Determine the (x, y) coordinate at the center of the cell enclosing the given text.  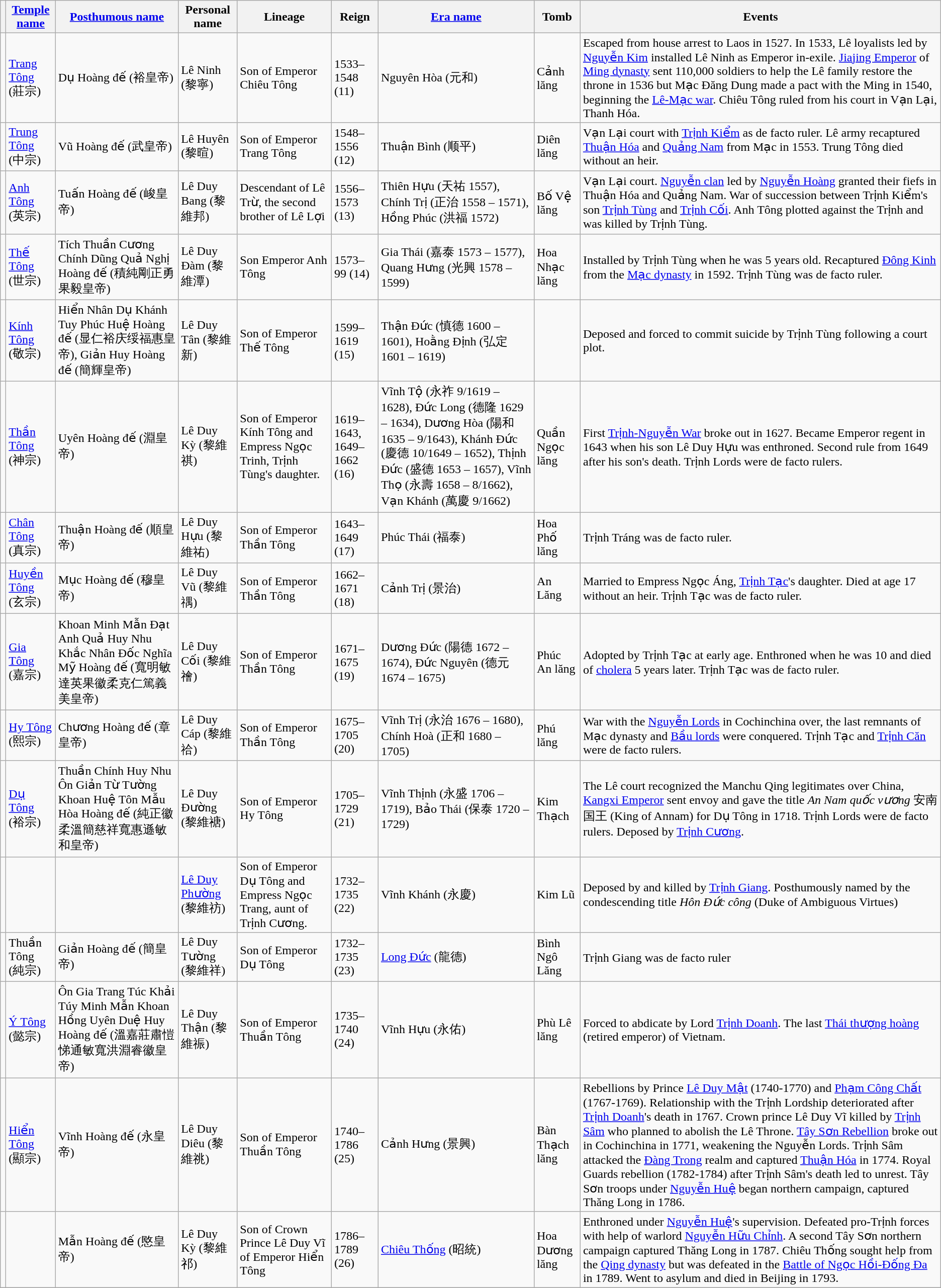
1556–1573 (13) (355, 202)
Deposed by and killed by Trịnh Giang. Posthumously named by the condescending title Hôn Đức công (Duke of Ambiguous Virtues) (760, 895)
Chân Tông (真宗) (31, 538)
Dương Đức (陽德 1672 – 1674), Đức Nguyên (德元 1674 – 1675) (456, 662)
Lê Duy Đường (黎維禟) (208, 808)
Thế Tông (世宗) (31, 266)
Hoa Dương lăng (557, 1250)
Lê Duy Tường (黎維祥) (208, 957)
Thiên Hựu (天祐 1557), Chính Trị (正治 1558 – 1571), Hồng Phúc (洪福 1572) (456, 202)
Lê Duy Phường (黎維祊) (208, 895)
Vĩnh Khánh (永慶) (456, 895)
Hiển Tông (顯宗) (31, 1145)
Long Đức (龍德) (456, 957)
Vĩnh Hoàng đế (永皇帝) (117, 1145)
Forced to abdicate by Lord Trịnh Doanh. The last Thái thượng hoàng (retired emperor) of Vietnam. (760, 1030)
Trịnh Giang was de facto ruler (760, 957)
Huyền Tông (玄宗) (31, 588)
Dụ Hoàng đế (裕皇帝) (117, 78)
Tuấn Hoàng đế (峻皇帝) (117, 202)
An Lăng (557, 588)
Lê Duy Đàm (黎維潭) (208, 266)
Trung Tông (中宗) (31, 147)
Son of Emperor Dụ Tông (285, 957)
Lê Ninh (黎寧) (208, 78)
1705–1729 (21) (355, 808)
Events (760, 17)
1548–1556 (12) (355, 147)
Kim Lũ (557, 895)
Thận Đức (慎德 1600 – 1601), Hoằng Định (弘定 1601 – 1619) (456, 341)
Lê Duy Bang (黎維邦) (208, 202)
Lê Duy Cáp (黎維祫) (208, 735)
1740–1786 (25) (355, 1145)
Giản Hoàng đế (簡皇帝) (117, 957)
Vĩnh Trị (永治 1676 – 1680), Chính Hoà (正和 1680 – 1705) (456, 735)
Kim Thạch (557, 808)
1671–1675 (19) (355, 662)
Thần Tông (神宗) (31, 447)
Mẫn Hoàng đế (愍皇帝) (117, 1250)
Posthumous name (117, 17)
Thuần Chính Huy Nhu Ôn Giản Từ Tường Khoan Huệ Tôn Mẫu Hòa Hoàng đế (純正徽柔溫簡慈祥寬惠遜敏和皇帝) (117, 808)
Hoa Nhạc lăng (557, 266)
Vũ Hoàng đế (武皇帝) (117, 147)
Cảnh Hưng (景興) (456, 1145)
1732–1735 (23) (355, 957)
Trịnh Tráng was de facto ruler. (760, 538)
Phúc Thái (福泰) (456, 538)
Diên lăng (557, 147)
1643–1649 (17) (355, 538)
Reign (355, 17)
Cảnh lăng (557, 78)
Vĩnh Thịnh (永盛 1706 – 1719), Bảo Thái (保泰 1720 – 1729) (456, 808)
Phú lăng (557, 735)
Son of Emperor Hy Tông (285, 808)
Lê Huyên (黎暄) (208, 147)
Vạn Lại court with Trịnh Kiểm as de facto ruler. Lê army recaptured Thuận Hóa and Quảng Nam from Mạc in 1553. Trung Tông died without an heir. (760, 147)
Hy Tông (熙宗) (31, 735)
Nguyên Hòa (元和) (456, 78)
Deposed and forced to commit suicide by Trịnh Tùng following a court plot. (760, 341)
1619–1643, 1649–1662 (16) (355, 447)
Bàn Thạch lăng (557, 1145)
Vĩnh Hựu (永佑) (456, 1030)
Anh Tông (英宗) (31, 202)
Hoa Phố lăng (557, 538)
Trang Tông (莊宗) (31, 78)
Descendant of Lê Trừ, the second brother of Lê Lợi (285, 202)
Bình Ngô Lăng (557, 957)
Married to Empress Ngọc Áng, Trịnh Tạc's daughter. Died at age 17 without an heir. Trịnh Tạc was de facto ruler. (760, 588)
1599–1619 (15) (355, 341)
Lê Duy Tân (黎維新) (208, 341)
Ý Tông (懿宗) (31, 1030)
Son of Emperor Dụ Tông and Empress Ngọc Trang, aunt of Trịnh Cương. (285, 895)
1675–1705 (20) (355, 735)
Lê Duy Cối (黎維禬) (208, 662)
Tích Thuần Cương Chính Dũng Quả Nghị Hoàng đế (積純剛正勇果毅皇帝) (117, 266)
Lineage (285, 17)
Uyên Hoàng đế (淵皇帝) (117, 447)
Gia Tông (嘉宗) (31, 662)
Son of Crown Prince Lê Duy Vĩ of Emperor Hiển Tông (285, 1250)
Son of Emperor Chiêu Tông (285, 78)
Bố Vệ lăng (557, 202)
Mục Hoàng đế (穆皇帝) (117, 588)
Thuận Hoàng đế (順皇帝) (117, 538)
Thuần Tông (純宗) (31, 957)
Hiển Nhân Dụ Khánh Tuy Phúc Huệ Hoàng đế (显仁裕庆绥福惠皇帝), Giản Huy Hoàng đế (簡輝皇帝) (117, 341)
1732–1735 (22) (355, 895)
Ôn Gia Trang Túc Khải Túy Minh Mẫn Khoan Hồng Uyên Duệ Huy Hoàng đế (溫嘉莊肅愷悌通敏寬洪淵睿徽皇帝) (117, 1030)
Thuận Bình (顺平) (456, 147)
Khoan Minh Mẫn Đạt Anh Quả Huy Nhu Khắc Nhân Đốc Nghĩa Mỹ Hoàng đế (寬明敏達英果徽柔克仁篤義美皇帝) (117, 662)
1573–99 (14) (355, 266)
Gia Thái (嘉泰 1573 – 1577), Quang Hưng (光興 1578 – 1599) (456, 266)
Lê Duy Hựu (黎維祐) (208, 538)
Lê Duy Vũ (黎維禑) (208, 588)
Phúc An lăng (557, 662)
Quần Ngọc lăng (557, 447)
Lê Duy Diêu (黎維祧) (208, 1145)
Tomb (557, 17)
Adopted by Trịnh Tạc at early age. Enthroned when he was 10 and died of cholera 5 years later. Trịnh Tạc was de facto ruler. (760, 662)
Son of Emperor Trang Tông (285, 147)
Lê Duy Kỳ (黎維祺) (208, 447)
1662–1671 (18) (355, 588)
Phù Lê lăng (557, 1030)
Personal name (208, 17)
Temple name (31, 17)
Lê Duy Kỳ (黎維祁) (208, 1250)
Son of Emperor Kính Tông and Empress Ngọc Trinh, Trịnh Tùng's daughter. (285, 447)
1735–1740 (24) (355, 1030)
Dụ Tông (裕宗) (31, 808)
Chiêu Thống (昭統) (456, 1250)
1786–1789 (26) (355, 1250)
Son Emperor Anh Tông (285, 266)
Cảnh Trị (景治) (456, 588)
Kính Tông (敬宗) (31, 341)
Chương Hoàng đế (章皇帝) (117, 735)
Lê Duy Thận (黎維祳) (208, 1030)
Son of Emperor Thế Tông (285, 341)
1533–1548 (11) (355, 78)
Era name (456, 17)
Installed by Trịnh Tùng when he was 5 years old. Recaptured Đông Kinh from the Mạc dynasty in 1592. Trịnh Tùng was de facto ruler. (760, 266)
